Locate the cell with the specified text and output its [X, Y] center coordinate. 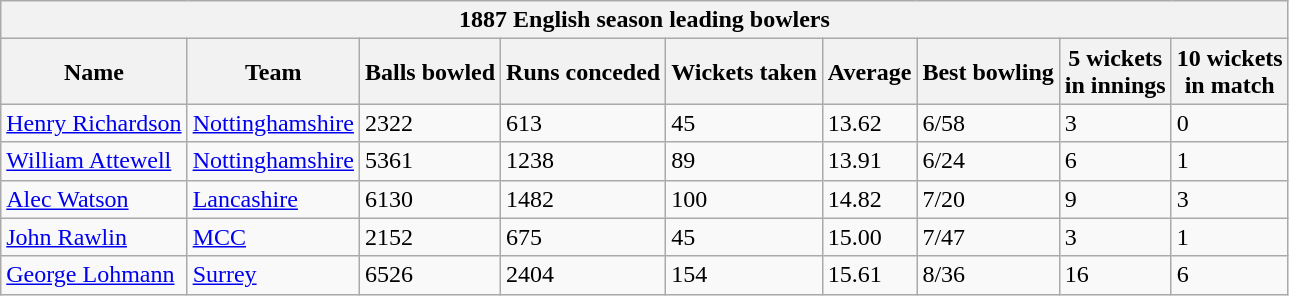
9 [1115, 199]
William Attewell [94, 161]
Balls bowled [430, 72]
2322 [430, 123]
0 [1230, 123]
154 [744, 275]
10 wicketsin match [1230, 72]
Name [94, 72]
6130 [430, 199]
1238 [584, 161]
Surrey [273, 275]
7/47 [988, 237]
Best bowling [988, 72]
100 [744, 199]
Runs conceded [584, 72]
89 [744, 161]
7/20 [988, 199]
13.91 [870, 161]
Wickets taken [744, 72]
15.00 [870, 237]
2152 [430, 237]
5361 [430, 161]
8/36 [988, 275]
MCC [273, 237]
Henry Richardson [94, 123]
675 [584, 237]
6/24 [988, 161]
George Lohmann [94, 275]
15.61 [870, 275]
1482 [584, 199]
John Rawlin [94, 237]
2404 [584, 275]
16 [1115, 275]
6/58 [988, 123]
14.82 [870, 199]
Team [273, 72]
Average [870, 72]
13.62 [870, 123]
Alec Watson [94, 199]
6526 [430, 275]
Lancashire [273, 199]
1887 English season leading bowlers [644, 20]
5 wicketsin innings [1115, 72]
613 [584, 123]
